Detect which cell encompasses the target text, then output its (X, Y) center coordinate. 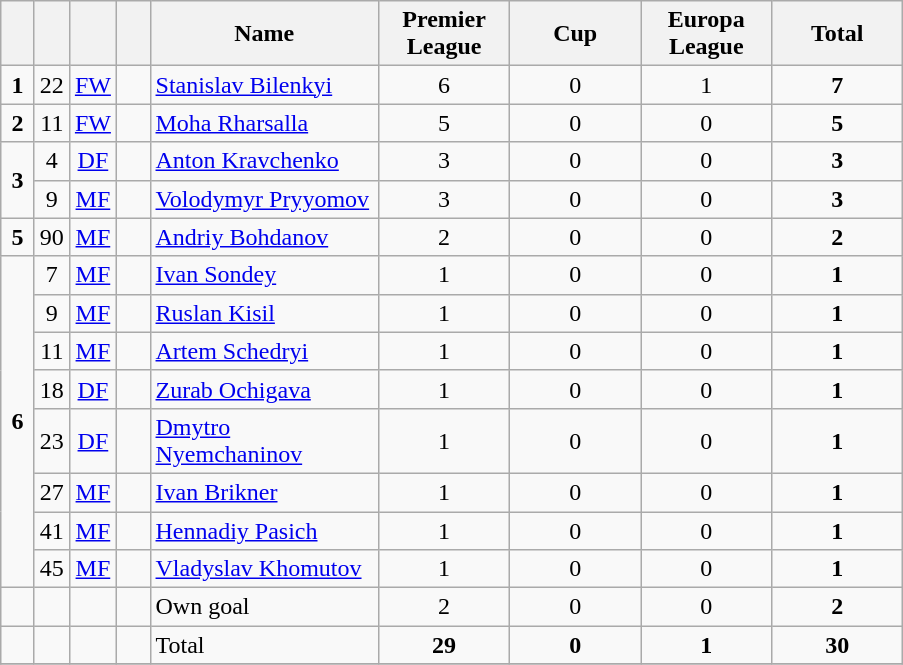
Anton Kravchenko (264, 161)
Moha Rharsalla (264, 123)
Cup (576, 34)
Europa League (706, 34)
45 (52, 569)
Andriy Bohdanov (264, 237)
41 (52, 531)
29 (444, 645)
Ivan Brikner (264, 492)
Zurab Ochigava (264, 389)
30 (838, 645)
27 (52, 492)
18 (52, 389)
Own goal (264, 607)
90 (52, 237)
23 (52, 440)
4 (52, 161)
Stanislav Bilenkyi (264, 85)
Hennadiy Pasich (264, 531)
Artem Schedryi (264, 351)
Ivan Sondey (264, 275)
Volodymyr Pryyomov (264, 199)
Premier League (444, 34)
22 (52, 85)
Name (264, 34)
Dmytro Nyemchaninov (264, 440)
Ruslan Kisil (264, 313)
Vladyslav Khomutov (264, 569)
